Find where the given text appears and provide that cell's center as (X, Y) coordinate. 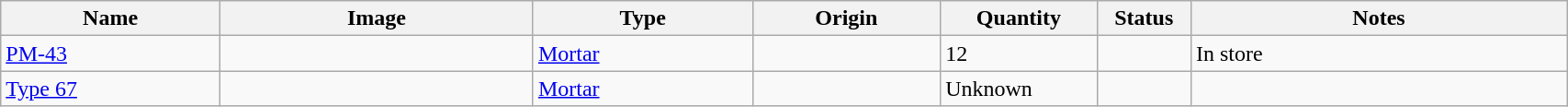
Type (643, 18)
Type 67 (110, 89)
Notes (1378, 18)
Image (377, 18)
Name (110, 18)
12 (1019, 53)
Quantity (1019, 18)
Origin (847, 18)
Status (1144, 18)
PM-43 (110, 53)
In store (1378, 53)
Unknown (1019, 89)
